Return the (x, y) coordinate for the center point of the cell that contains the specified text.  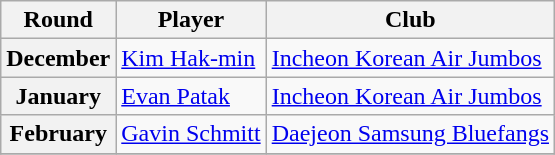
Kim Hak-min (191, 58)
January (58, 96)
Gavin Schmitt (191, 134)
December (58, 58)
Evan Patak (191, 96)
Daejeon Samsung Bluefangs (410, 134)
February (58, 134)
Club (410, 20)
Round (58, 20)
Player (191, 20)
